Extract the [X, Y] coordinate from the center of the cell holding the provided text.  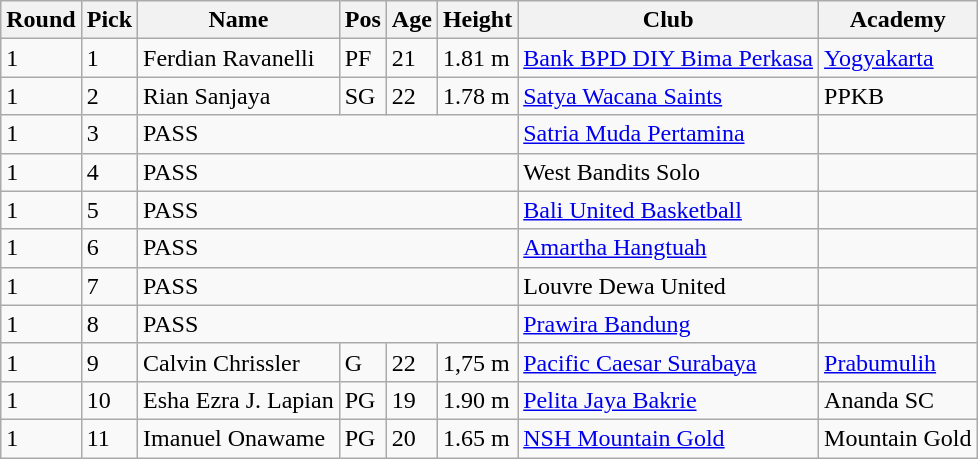
Pos [362, 20]
2 [109, 96]
SG [362, 96]
Satya Wacana Saints [668, 96]
4 [109, 172]
Club [668, 20]
Louvre Dewa United [668, 286]
Round [41, 20]
Age [412, 20]
Pick [109, 20]
Calvin Chrissler [239, 362]
Satria Muda Pertamina [668, 134]
PPKB [898, 96]
Bali United Basketball [668, 210]
Yogyakarta [898, 58]
Ferdian Ravanelli [239, 58]
1.78 m [477, 96]
1,75 m [477, 362]
20 [412, 438]
Ananda SC [898, 400]
Esha Ezra J. Lapian [239, 400]
8 [109, 324]
11 [109, 438]
9 [109, 362]
10 [109, 400]
Academy [898, 20]
7 [109, 286]
1.90 m [477, 400]
NSH Mountain Gold [668, 438]
6 [109, 248]
Imanuel Onawame [239, 438]
21 [412, 58]
Prawira Bandung [668, 324]
Pelita Jaya Bakrie [668, 400]
5 [109, 210]
Pacific Caesar Surabaya [668, 362]
Name [239, 20]
Amartha Hangtuah [668, 248]
Mountain Gold [898, 438]
Bank BPD DIY Bima Perkasa [668, 58]
1.81 m [477, 58]
Rian Sanjaya [239, 96]
19 [412, 400]
1.65 m [477, 438]
Prabumulih [898, 362]
PF [362, 58]
Height [477, 20]
3 [109, 134]
West Bandits Solo [668, 172]
G [362, 362]
